Detect which cell encompasses the target text, then output its (x, y) center coordinate. 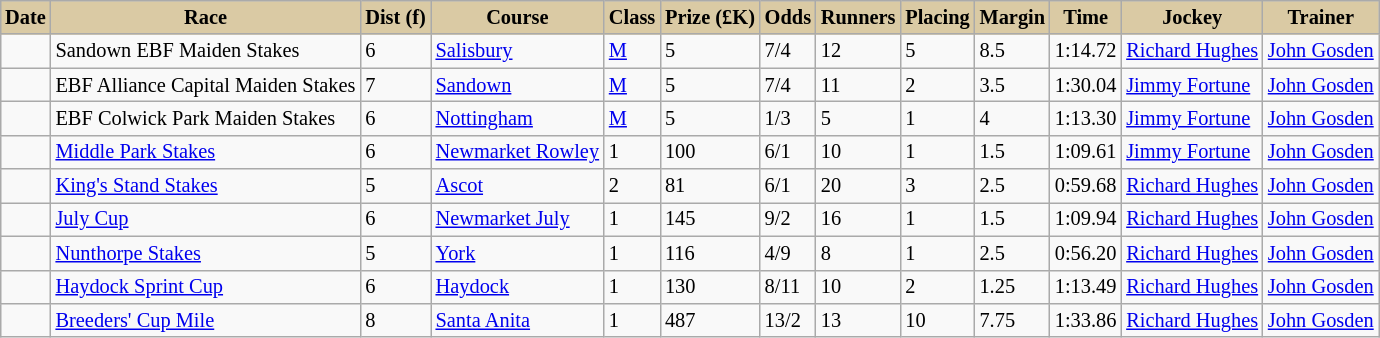
Sandown (518, 85)
Middle Park Stakes (206, 152)
13 (858, 320)
King's Stand Stakes (206, 186)
Newmarket July (518, 219)
Course (518, 17)
Salisbury (518, 51)
1.25 (1012, 287)
4 (1012, 118)
Nottingham (518, 118)
8.5 (1012, 51)
Breeders' Cup Mile (206, 320)
100 (710, 152)
Nunthorpe Stakes (206, 253)
13/2 (788, 320)
Sandown EBF Maiden Stakes (206, 51)
Date (25, 17)
Odds (788, 17)
Newmarket Rowley (518, 152)
Race (206, 17)
81 (710, 186)
16 (858, 219)
0:56.20 (1086, 253)
8/11 (788, 287)
1:13.49 (1086, 287)
1:33.86 (1086, 320)
Dist (f) (395, 17)
EBF Alliance Capital Maiden Stakes (206, 85)
116 (710, 253)
7 (395, 85)
1:30.04 (1086, 85)
1:09.61 (1086, 152)
Margin (1012, 17)
Haydock Sprint Cup (206, 287)
Ascot (518, 186)
11 (858, 85)
130 (710, 287)
7.75 (1012, 320)
3.5 (1012, 85)
1:13.30 (1086, 118)
Haydock (518, 287)
1:09.94 (1086, 219)
Trainer (1321, 17)
20 (858, 186)
145 (710, 219)
9/2 (788, 219)
Placing (937, 17)
4/9 (788, 253)
1/3 (788, 118)
Runners (858, 17)
EBF Colwick Park Maiden Stakes (206, 118)
July Cup (206, 219)
Time (1086, 17)
Santa Anita (518, 320)
12 (858, 51)
Jockey (1192, 17)
1:14.72 (1086, 51)
Prize (£K) (710, 17)
0:59.68 (1086, 186)
3 (937, 186)
Class (632, 17)
487 (710, 320)
York (518, 253)
